Return the [x, y] coordinate for the center point of the cell that contains the specified text.  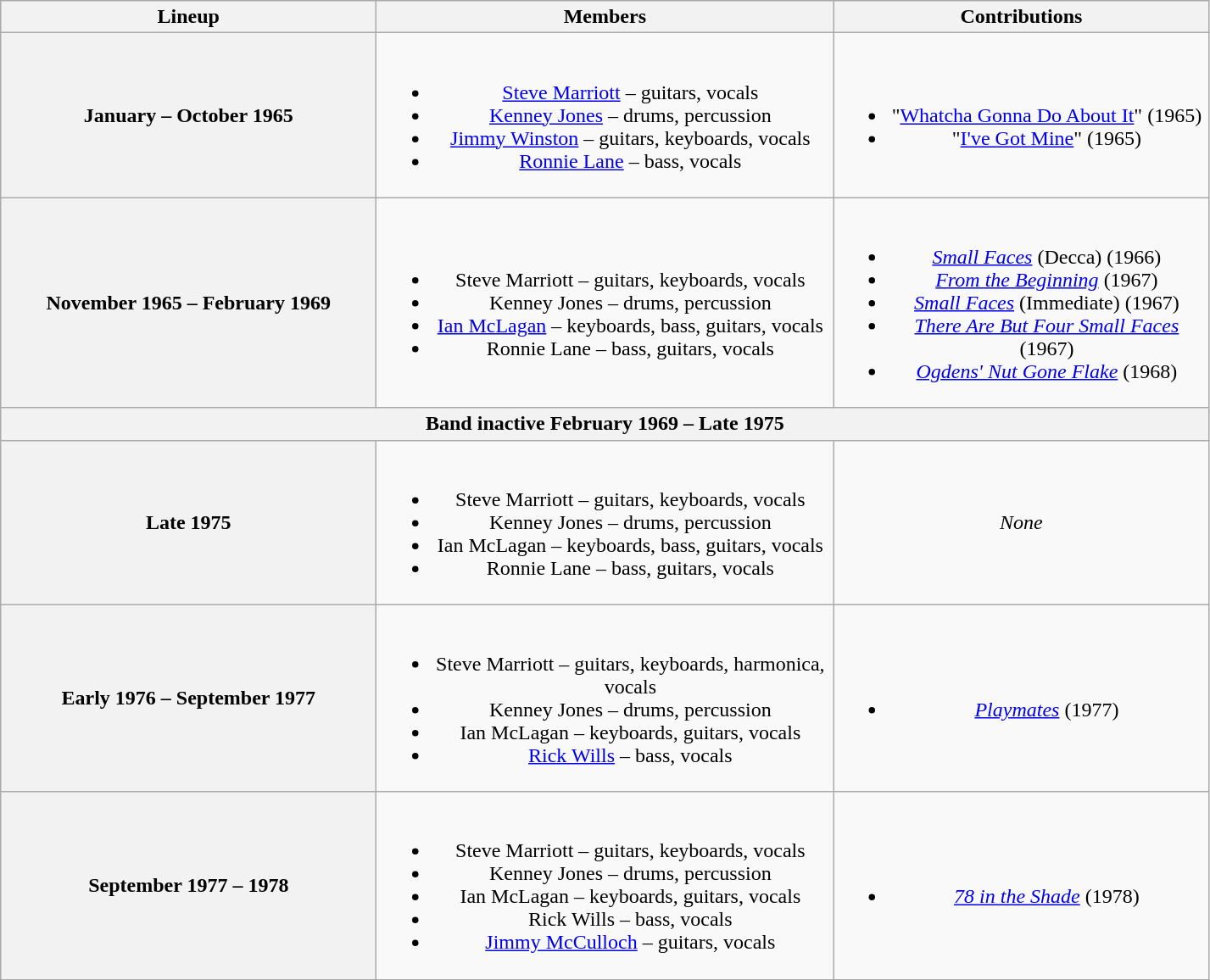
"Whatcha Gonna Do About It" (1965)"I've Got Mine" (1965) [1021, 115]
Late 1975 [188, 522]
Contributions [1021, 17]
78 in the Shade (1978) [1021, 885]
January – October 1965 [188, 115]
Members [605, 17]
November 1965 – February 1969 [188, 303]
None [1021, 522]
Steve Marriott – guitars, vocalsKenney Jones – drums, percussionJimmy Winston – guitars, keyboards, vocalsRonnie Lane – bass, vocals [605, 115]
Playmates (1977) [1021, 699]
Lineup [188, 17]
September 1977 – 1978 [188, 885]
Band inactive February 1969 – Late 1975 [605, 424]
Early 1976 – September 1977 [188, 699]
Small Faces (Decca) (1966)From the Beginning (1967)Small Faces (Immediate) (1967)There Are But Four Small Faces (1967)Ogdens' Nut Gone Flake (1968) [1021, 303]
